From the cell containing the given text, extract its center point as (x, y) coordinate. 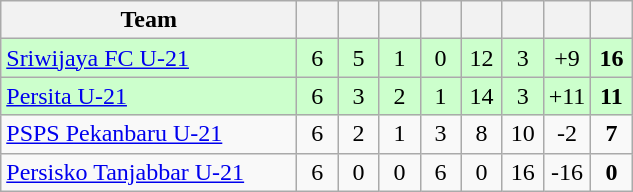
Sriwijaya FC U-21 (149, 58)
-2 (567, 134)
11 (612, 96)
PSPS Pekanbaru U-21 (149, 134)
5 (358, 58)
14 (482, 96)
+9 (567, 58)
+11 (567, 96)
10 (522, 134)
-16 (567, 172)
12 (482, 58)
Team (149, 20)
Persisko Tanjabbar U-21 (149, 172)
8 (482, 134)
7 (612, 134)
Persita U-21 (149, 96)
